For the text-containing cell, return its midpoint in [X, Y] coordinate format. 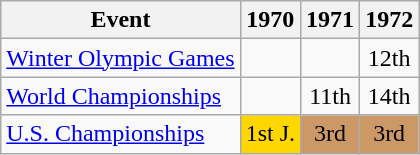
11th [330, 96]
World Championships [120, 96]
1971 [330, 20]
Event [120, 20]
14th [390, 96]
1st J. [270, 134]
12th [390, 58]
U.S. Championships [120, 134]
Winter Olympic Games [120, 58]
1970 [270, 20]
1972 [390, 20]
